Output the (x, y) coordinate of the center of the cell containing the given text.  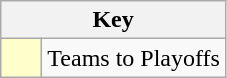
Teams to Playoffs (134, 58)
Key (114, 20)
